Find where the given text appears and provide that cell's center as (X, Y) coordinate. 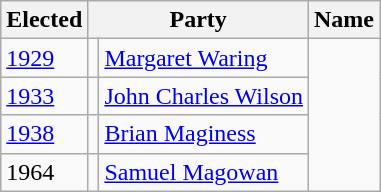
1938 (44, 134)
Name (344, 20)
1964 (44, 172)
Margaret Waring (204, 58)
Elected (44, 20)
Party (198, 20)
Brian Maginess (204, 134)
John Charles Wilson (204, 96)
1933 (44, 96)
Samuel Magowan (204, 172)
1929 (44, 58)
